Locate the cell with the specified text and output its [x, y] center coordinate. 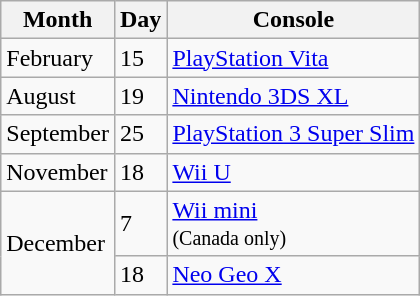
Nintendo 3DS XL [294, 96]
February [58, 58]
Wii U [294, 172]
September [58, 134]
Neo Geo X [294, 275]
25 [140, 134]
November [58, 172]
Day [140, 20]
PlayStation Vita [294, 58]
PlayStation 3 Super Slim [294, 134]
Month [58, 20]
19 [140, 96]
Wii mini(Canada only) [294, 224]
December [58, 242]
15 [140, 58]
August [58, 96]
Console [294, 20]
7 [140, 224]
